Identify which cell holds the provided text, then report its (X, Y) central coordinate. 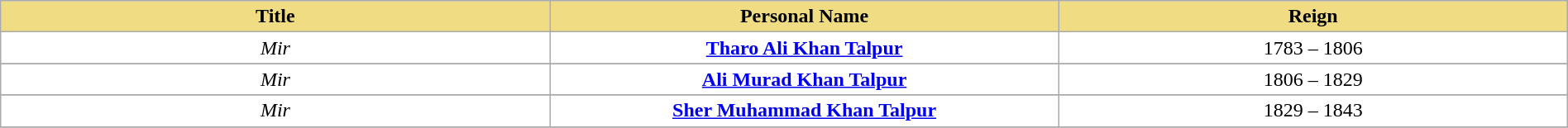
Reign (1313, 17)
Personal Name (804, 17)
Sher Muhammad Khan Talpur (804, 111)
Title (275, 17)
1806 – 1829 (1313, 79)
1783 – 1806 (1313, 48)
Tharo Ali Khan Talpur (804, 48)
Ali Murad Khan Talpur (804, 79)
1829 – 1843 (1313, 111)
